Locate the cell with the specified text and output its (X, Y) center coordinate. 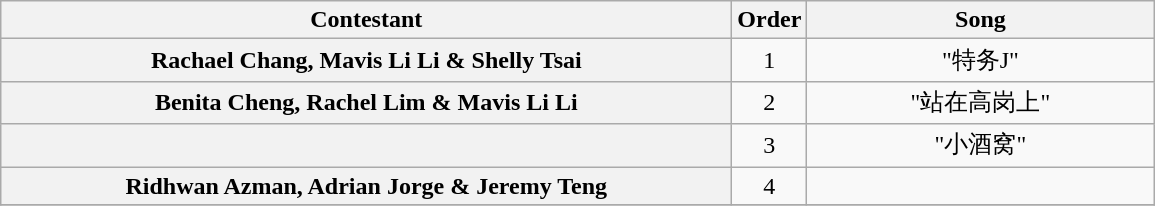
2 (770, 102)
Song (980, 20)
Contestant (366, 20)
3 (770, 146)
Ridhwan Azman, Adrian Jorge & Jeremy Teng (366, 185)
"小酒窝" (980, 146)
4 (770, 185)
Benita Cheng, Rachel Lim & Mavis Li Li (366, 102)
1 (770, 60)
Rachael Chang, Mavis Li Li & Shelly Tsai (366, 60)
"特务J" (980, 60)
Order (770, 20)
"站在高岗上" (980, 102)
